For the text-containing cell, return its midpoint in [X, Y] coordinate format. 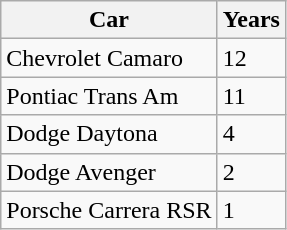
2 [251, 172]
12 [251, 58]
Car [109, 20]
Porsche Carrera RSR [109, 210]
Pontiac Trans Am [109, 96]
Years [251, 20]
Dodge Avenger [109, 172]
11 [251, 96]
1 [251, 210]
Chevrolet Camaro [109, 58]
Dodge Daytona [109, 134]
4 [251, 134]
